Extract the [X, Y] coordinate from the center of the cell holding the provided text.  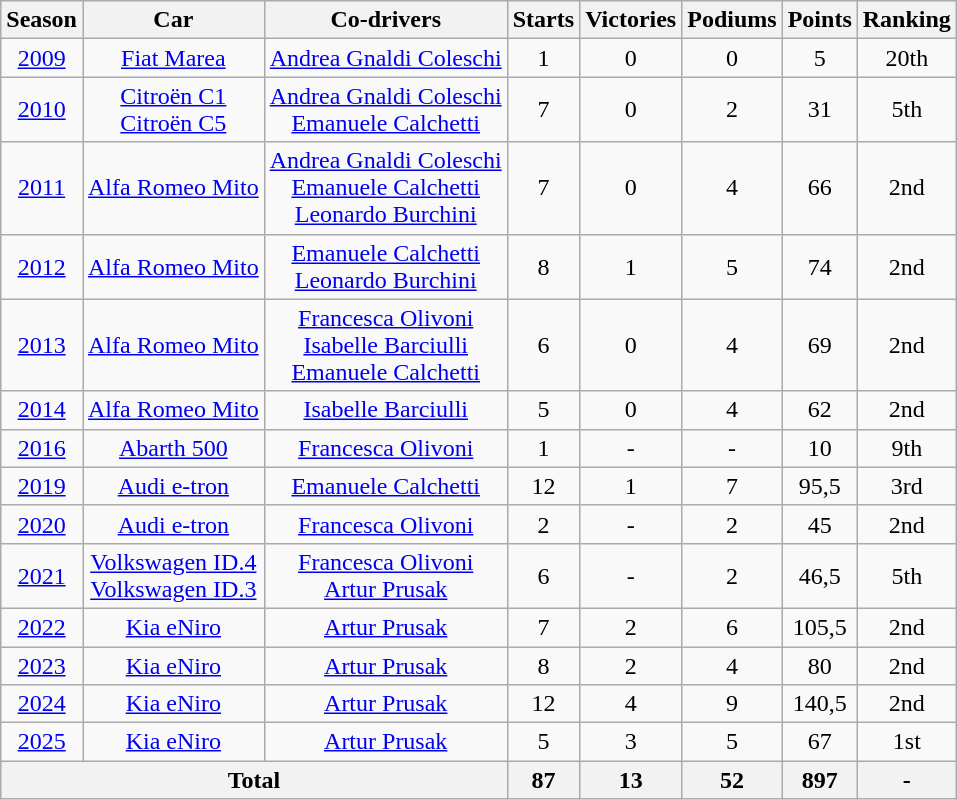
Co-drivers [386, 20]
74 [820, 266]
67 [820, 742]
2025 [42, 742]
Andrea Gnaldi Coleschi Emanuele Calchetti Leonardo Burchini [386, 188]
2020 [42, 524]
66 [820, 188]
2016 [42, 448]
2010 [42, 110]
9 [732, 704]
69 [820, 345]
2014 [42, 410]
Victories [631, 20]
Volkswagen ID.4 Volkswagen ID.3 [173, 576]
Abarth 500 [173, 448]
2012 [42, 266]
20th [906, 58]
2011 [42, 188]
2013 [42, 345]
87 [543, 780]
2024 [42, 704]
Francesca Olivoni Artur Prusak [386, 576]
31 [820, 110]
2009 [42, 58]
Points [820, 20]
Isabelle Barciulli [386, 410]
Starts [543, 20]
Podiums [732, 20]
46,5 [820, 576]
Francesca Olivoni Isabelle Barciulli Emanuele Calchetti [386, 345]
Ranking [906, 20]
Total [254, 780]
Emanuele Calchetti [386, 486]
3rd [906, 486]
Citroën C1 Citroën C5 [173, 110]
Andrea Gnaldi Coleschi [386, 58]
45 [820, 524]
13 [631, 780]
2022 [42, 627]
62 [820, 410]
10 [820, 448]
1st [906, 742]
897 [820, 780]
2019 [42, 486]
9th [906, 448]
Car [173, 20]
Emanuele Calchetti Leonardo Burchini [386, 266]
105,5 [820, 627]
140,5 [820, 704]
80 [820, 665]
Fiat Marea [173, 58]
Season [42, 20]
52 [732, 780]
2021 [42, 576]
3 [631, 742]
Andrea Gnaldi Coleschi Emanuele Calchetti [386, 110]
95,5 [820, 486]
2023 [42, 665]
